Locate the cell with the specified text and output its [x, y] center coordinate. 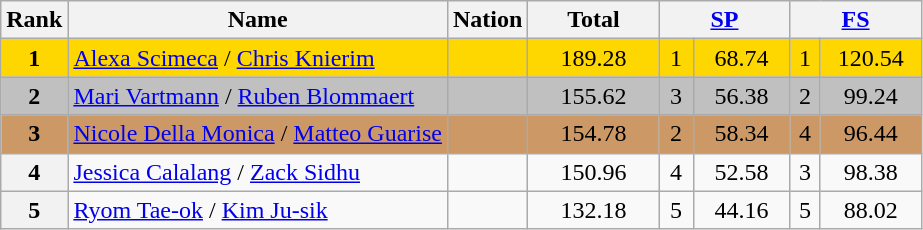
98.38 [870, 172]
Alexa Scimeca / Chris Knierim [258, 58]
120.54 [870, 58]
132.18 [594, 210]
Mari Vartmann / Ruben Blommaert [258, 96]
Total [594, 20]
56.38 [742, 96]
Rank [34, 20]
99.24 [870, 96]
Name [258, 20]
189.28 [594, 58]
Ryom Tae-ok / Kim Ju-sik [258, 210]
Nicole Della Monica / Matteo Guarise [258, 134]
52.58 [742, 172]
Nation [487, 20]
Jessica Calalang / Zack Sidhu [258, 172]
154.78 [594, 134]
96.44 [870, 134]
FS [856, 20]
68.74 [742, 58]
SP [724, 20]
150.96 [594, 172]
88.02 [870, 210]
58.34 [742, 134]
44.16 [742, 210]
155.62 [594, 96]
